Provide the (X, Y) coordinate of the cell's center where the given text is located.  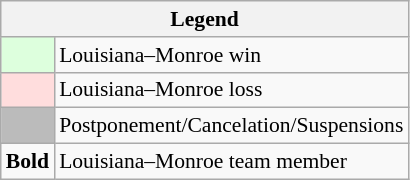
Louisiana–Monroe win (231, 55)
Legend (205, 19)
Bold (28, 162)
Louisiana–Monroe loss (231, 90)
Louisiana–Monroe team member (231, 162)
Postponement/Cancelation/Suspensions (231, 126)
